Determine the [x, y] coordinate at the center of the cell enclosing the given text.  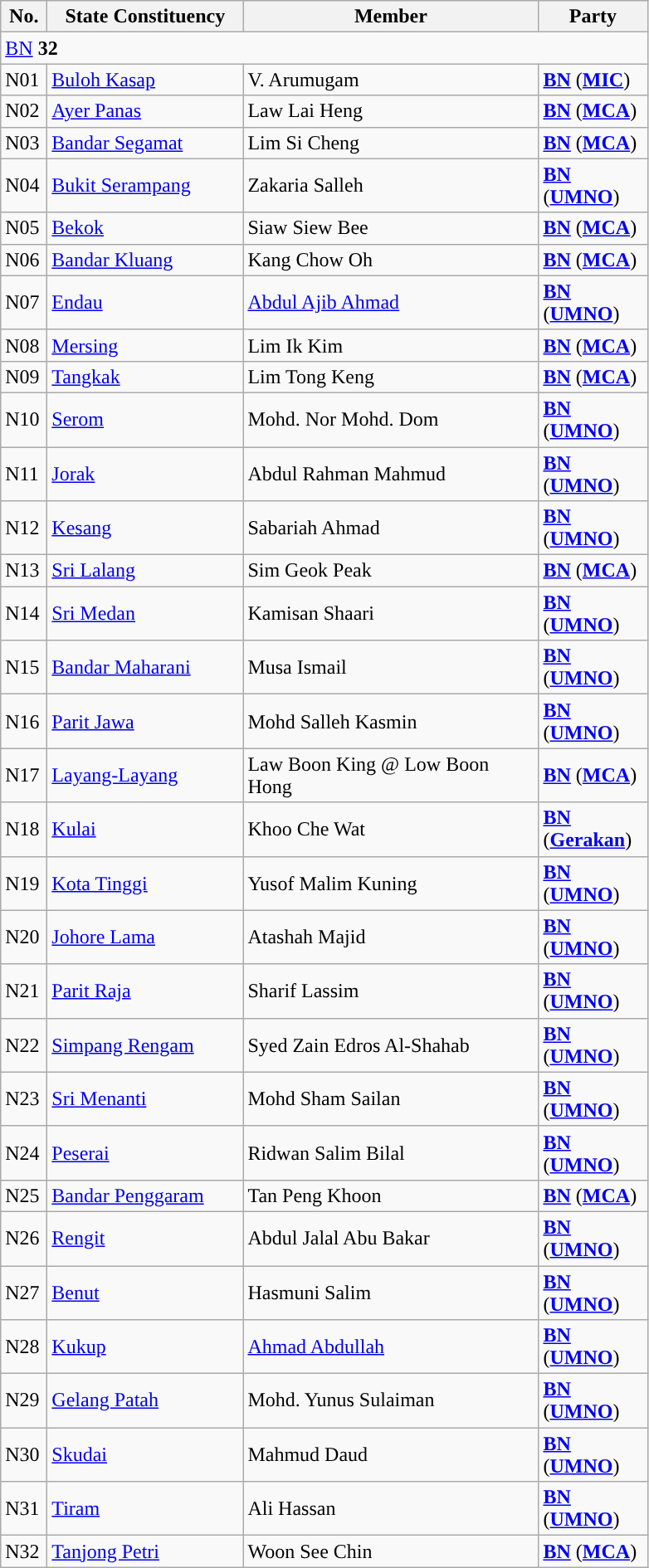
Kota Tinggi [145, 883]
Abdul Rahman Mahmud [391, 473]
N10 [24, 420]
Sabariah Ahmad [391, 528]
N06 [24, 260]
Kukup [145, 1347]
Skudai [145, 1455]
Kesang [145, 528]
N01 [24, 80]
Tanjong Petri [145, 1551]
Endau [145, 302]
N03 [24, 143]
N12 [24, 528]
BN (Gerakan) [593, 830]
Sri Medan [145, 614]
N02 [24, 111]
Lim Si Cheng [391, 143]
N15 [24, 667]
N07 [24, 302]
Simpang Rengam [145, 1045]
Ridwan Salim Bilal [391, 1153]
Tan Peng Khoon [391, 1195]
N22 [24, 1045]
Bandar Segamat [145, 143]
Ahmad Abdullah [391, 1347]
Tiram [145, 1508]
BN (MIC) [593, 80]
N18 [24, 830]
N20 [24, 937]
Kulai [145, 830]
N09 [24, 377]
N05 [24, 228]
Yusof Malim Kuning [391, 883]
Sri Lalang [145, 571]
N11 [24, 473]
No. [24, 17]
N25 [24, 1195]
Kamisan Shaari [391, 614]
N13 [24, 571]
Bekok [145, 228]
Ali Hassan [391, 1508]
Sharif Lassim [391, 991]
N31 [24, 1508]
Sri Menanti [145, 1098]
Buloh Kasap [145, 80]
N16 [24, 722]
Woon See Chin [391, 1551]
Hasmuni Salim [391, 1293]
Gelang Patah [145, 1400]
Party [593, 17]
BN 32 [324, 48]
Mohd. Yunus Sulaiman [391, 1400]
Rengit [145, 1238]
Bukit Serampang [145, 186]
Parit Raja [145, 991]
N24 [24, 1153]
Bandar Maharani [145, 667]
N19 [24, 883]
Siaw Siew Bee [391, 228]
N23 [24, 1098]
Parit Jawa [145, 722]
Lim Ik Kim [391, 345]
V. Arumugam [391, 80]
State Constituency [145, 17]
Johore Lama [145, 937]
Sim Geok Peak [391, 571]
Abdul Ajib Ahmad [391, 302]
Serom [145, 420]
Jorak [145, 473]
N26 [24, 1238]
Peserai [145, 1153]
N30 [24, 1455]
Khoo Che Wat [391, 830]
Benut [145, 1293]
Layang-Layang [145, 775]
Tangkak [145, 377]
N08 [24, 345]
Mahmud Daud [391, 1455]
Mohd Salleh Kasmin [391, 722]
Mohd Sham Sailan [391, 1098]
Bandar Kluang [145, 260]
N29 [24, 1400]
N04 [24, 186]
N21 [24, 991]
Lim Tong Keng [391, 377]
Mohd. Nor Mohd. Dom [391, 420]
Ayer Panas [145, 111]
Law Lai Heng [391, 111]
Zakaria Salleh [391, 186]
N14 [24, 614]
Law Boon King @ Low Boon Hong [391, 775]
N32 [24, 1551]
N28 [24, 1347]
Member [391, 17]
N17 [24, 775]
Syed Zain Edros Al-Shahab [391, 1045]
Abdul Jalal Abu Bakar [391, 1238]
Mersing [145, 345]
Kang Chow Oh [391, 260]
Musa Ismail [391, 667]
Atashah Majid [391, 937]
N27 [24, 1293]
Bandar Penggaram [145, 1195]
